Extract the [X, Y] coordinate from the center of the cell holding the provided text.  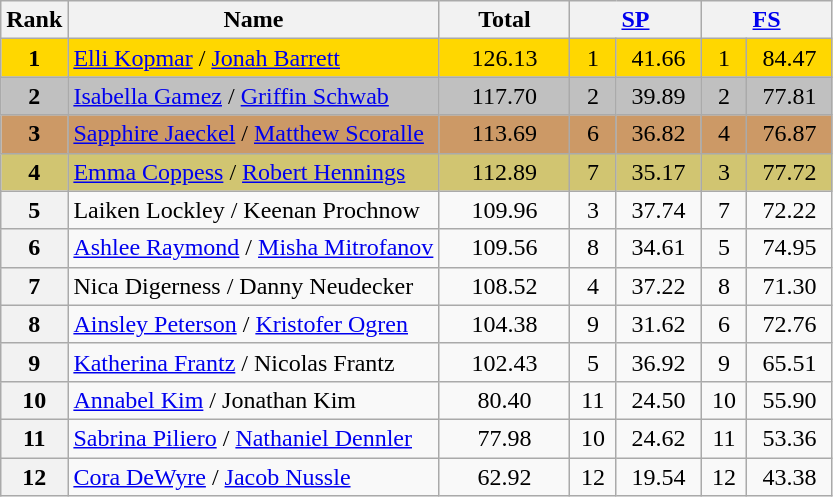
36.82 [658, 134]
41.66 [658, 58]
80.40 [504, 400]
84.47 [790, 58]
35.17 [658, 172]
Isabella Gamez / Griffin Schwab [254, 96]
76.87 [790, 134]
36.92 [658, 362]
Total [504, 20]
62.92 [504, 477]
34.61 [658, 248]
24.50 [658, 400]
71.30 [790, 286]
Sabrina Piliero / Nathaniel Dennler [254, 438]
SP [636, 20]
Annabel Kim / Jonathan Kim [254, 400]
77.81 [790, 96]
43.38 [790, 477]
39.89 [658, 96]
117.70 [504, 96]
37.74 [658, 210]
Laiken Lockley / Keenan Prochnow [254, 210]
Ainsley Peterson / Kristofer Ogren [254, 324]
72.22 [790, 210]
126.13 [504, 58]
Emma Coppess / Robert Hennings [254, 172]
Rank [34, 20]
109.96 [504, 210]
24.62 [658, 438]
Elli Kopmar / Jonah Barrett [254, 58]
19.54 [658, 477]
FS [766, 20]
77.72 [790, 172]
31.62 [658, 324]
112.89 [504, 172]
65.51 [790, 362]
53.36 [790, 438]
77.98 [504, 438]
72.76 [790, 324]
Nica Digerness / Danny Neudecker [254, 286]
Ashlee Raymond / Misha Mitrofanov [254, 248]
104.38 [504, 324]
Sapphire Jaeckel / Matthew Scoralle [254, 134]
37.22 [658, 286]
Name [254, 20]
108.52 [504, 286]
Katherina Frantz / Nicolas Frantz [254, 362]
55.90 [790, 400]
Cora DeWyre / Jacob Nussle [254, 477]
113.69 [504, 134]
102.43 [504, 362]
109.56 [504, 248]
74.95 [790, 248]
